Provide the [x, y] coordinate of the cell's center where the given text is located.  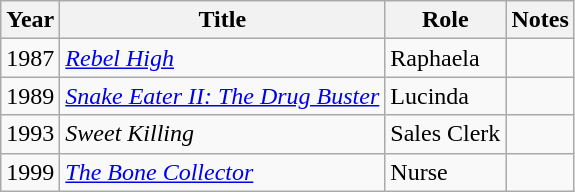
1987 [30, 58]
Lucinda [446, 96]
Sweet Killing [222, 134]
Notes [540, 20]
The Bone Collector [222, 172]
Year [30, 20]
Snake Eater II: The Drug Buster [222, 96]
Sales Clerk [446, 134]
Title [222, 20]
Role [446, 20]
Nurse [446, 172]
1993 [30, 134]
1999 [30, 172]
1989 [30, 96]
Rebel High [222, 58]
Raphaela [446, 58]
